Find where the given text appears and provide that cell's center as (X, Y) coordinate. 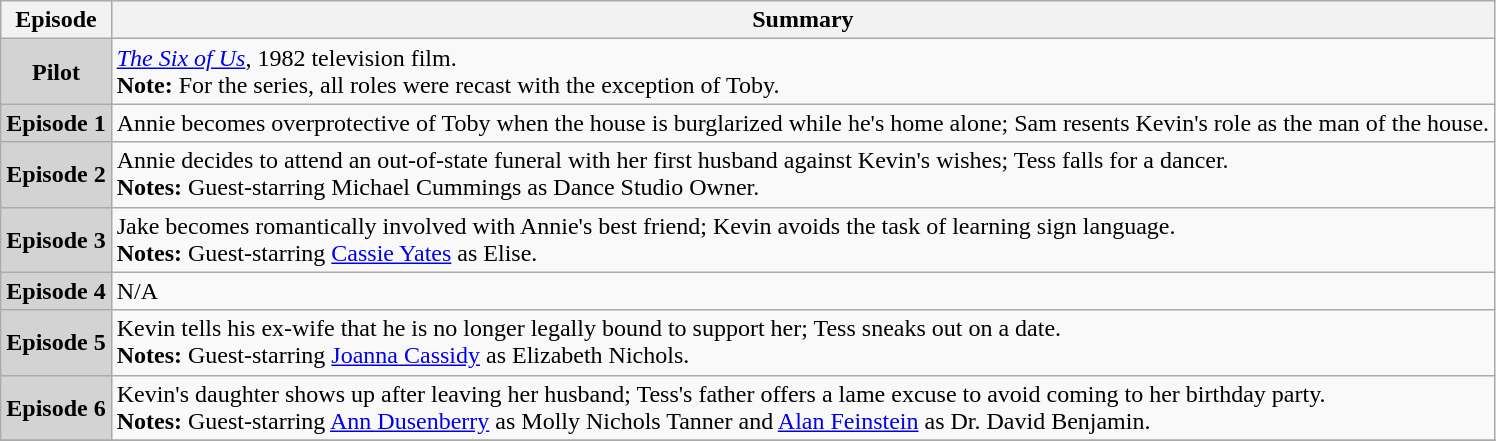
Episode 3 (56, 240)
Episode 6 (56, 408)
Episode 2 (56, 174)
Pilot (56, 72)
Episode 1 (56, 123)
Summary (802, 20)
N/A (802, 291)
Episode 5 (56, 342)
Episode 4 (56, 291)
Episode (56, 20)
Annie becomes overprotective of Toby when the house is burglarized while he's home alone; Sam resents Kevin's role as the man of the house. (802, 123)
The Six of Us, 1982 television film.Note: For the series, all roles were recast with the exception of Toby. (802, 72)
